Search for the cell housing the specified text and yield its [x, y] center coordinate. 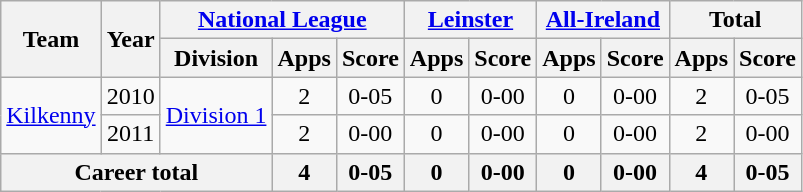
Division [216, 58]
Total [735, 20]
Career total [136, 172]
All-Ireland [603, 20]
Division 1 [216, 115]
National League [282, 20]
2010 [130, 96]
Year [130, 39]
Kilkenny [51, 115]
Leinster [470, 20]
2011 [130, 134]
Team [51, 39]
